Search for the cell housing the specified text and yield its (X, Y) center coordinate. 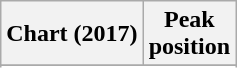
Peakposition (189, 34)
Chart (2017) (72, 34)
